From the cell containing the given text, extract its center point as [X, Y] coordinate. 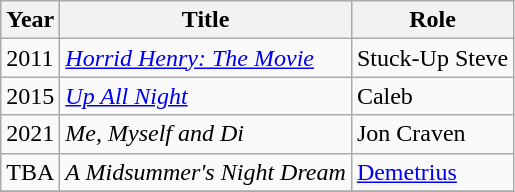
2015 [30, 96]
Jon Craven [432, 134]
TBA [30, 172]
Title [206, 20]
Up All Night [206, 96]
Role [432, 20]
A Midsummer's Night Dream [206, 172]
Me, Myself and Di [206, 134]
Stuck-Up Steve [432, 58]
Year [30, 20]
2021 [30, 134]
Demetrius [432, 172]
Caleb [432, 96]
2011 [30, 58]
Horrid Henry: The Movie [206, 58]
